Pinpoint the cell where the given text exists, returning its (X, Y) midpoint coordinate. 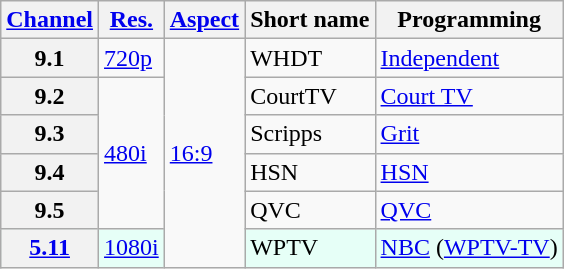
CourtTV (310, 96)
Court TV (469, 96)
Res. (132, 20)
Scripps (310, 134)
720p (132, 58)
Aspect (204, 20)
9.1 (50, 58)
9.4 (50, 172)
NBC (WPTV-TV) (469, 248)
Channel (50, 20)
Programming (469, 20)
Independent (469, 58)
9.2 (50, 96)
WHDT (310, 58)
9.5 (50, 210)
5.11 (50, 248)
9.3 (50, 134)
480i (132, 153)
16:9 (204, 153)
WPTV (310, 248)
Grit (469, 134)
Short name (310, 20)
1080i (132, 248)
